Output the [x, y] coordinate of the center of the cell containing the given text.  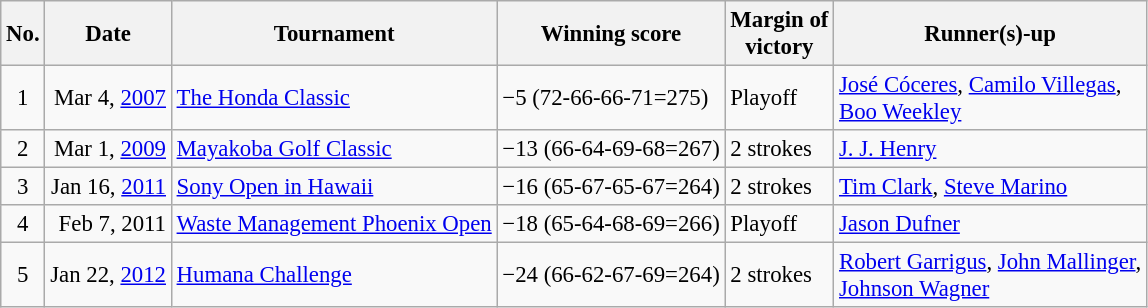
The Honda Classic [334, 98]
Humana Challenge [334, 276]
Sony Open in Hawaii [334, 187]
Tournament [334, 34]
1 [23, 98]
3 [23, 187]
Margin ofvictory [780, 34]
Jan 22, 2012 [108, 276]
Waste Management Phoenix Open [334, 224]
4 [23, 224]
J. J. Henry [990, 149]
−24 (66-62-67-69=264) [611, 276]
Runner(s)-up [990, 34]
Jan 16, 2011 [108, 187]
Robert Garrigus, John Mallinger, Johnson Wagner [990, 276]
−16 (65-67-65-67=264) [611, 187]
Mayakoba Golf Classic [334, 149]
No. [23, 34]
Winning score [611, 34]
−13 (66-64-69-68=267) [611, 149]
Jason Dufner [990, 224]
5 [23, 276]
Date [108, 34]
−5 (72-66-66-71=275) [611, 98]
Mar 4, 2007 [108, 98]
José Cóceres, Camilo Villegas, Boo Weekley [990, 98]
−18 (65-64-68-69=266) [611, 224]
Mar 1, 2009 [108, 149]
2 [23, 149]
Tim Clark, Steve Marino [990, 187]
Feb 7, 2011 [108, 224]
